Return [x, y] of the center of cell containing provided text 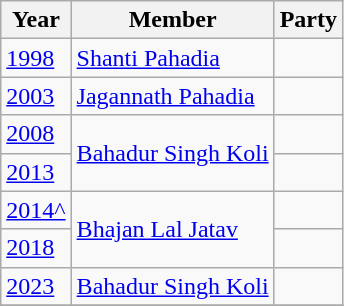
Shanti Pahadia [172, 58]
Bhajan Lal Jatav [172, 229]
2014^ [36, 210]
2003 [36, 96]
2013 [36, 172]
2023 [36, 286]
Year [36, 20]
Party [308, 20]
2008 [36, 134]
2018 [36, 248]
Member [172, 20]
1998 [36, 58]
Jagannath Pahadia [172, 96]
